Search for the cell housing the specified text and yield its [X, Y] center coordinate. 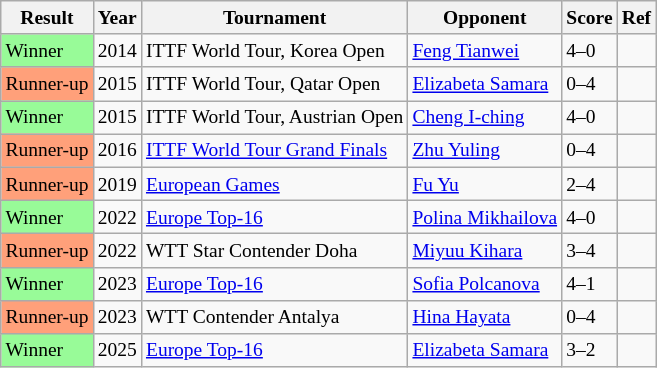
Polina Mikhailova [485, 216]
ITTF World Tour Grand Finals [274, 150]
2–4 [590, 184]
2014 [117, 50]
WTT Contender Antalya [274, 316]
Fu Yu [485, 184]
Hina Hayata [485, 316]
Opponent [485, 18]
3–4 [590, 250]
ITTF World Tour, Korea Open [274, 50]
Miyuu Kihara [485, 250]
Tournament [274, 18]
Score [590, 18]
2019 [117, 184]
Ref [636, 18]
2016 [117, 150]
Result [47, 18]
European Games [274, 184]
2025 [117, 350]
Year [117, 18]
3–2 [590, 350]
ITTF World Tour, Qatar Open [274, 84]
Sofia Polcanova [485, 284]
Feng Tianwei [485, 50]
WTT Star Contender Doha [274, 250]
Zhu Yuling [485, 150]
Cheng I-ching [485, 118]
ITTF World Tour, Austrian Open [274, 118]
4–1 [590, 284]
